Extract the (X, Y) coordinate from the center of the cell holding the provided text.  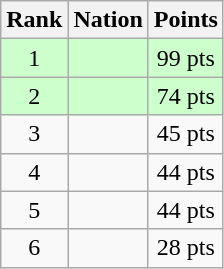
45 pts (186, 134)
5 (34, 210)
99 pts (186, 58)
Rank (34, 20)
4 (34, 172)
2 (34, 96)
Nation (108, 20)
74 pts (186, 96)
3 (34, 134)
1 (34, 58)
6 (34, 248)
28 pts (186, 248)
Points (186, 20)
